Capture the cell that displays the provided text and extract its (X, Y) central coordinate. 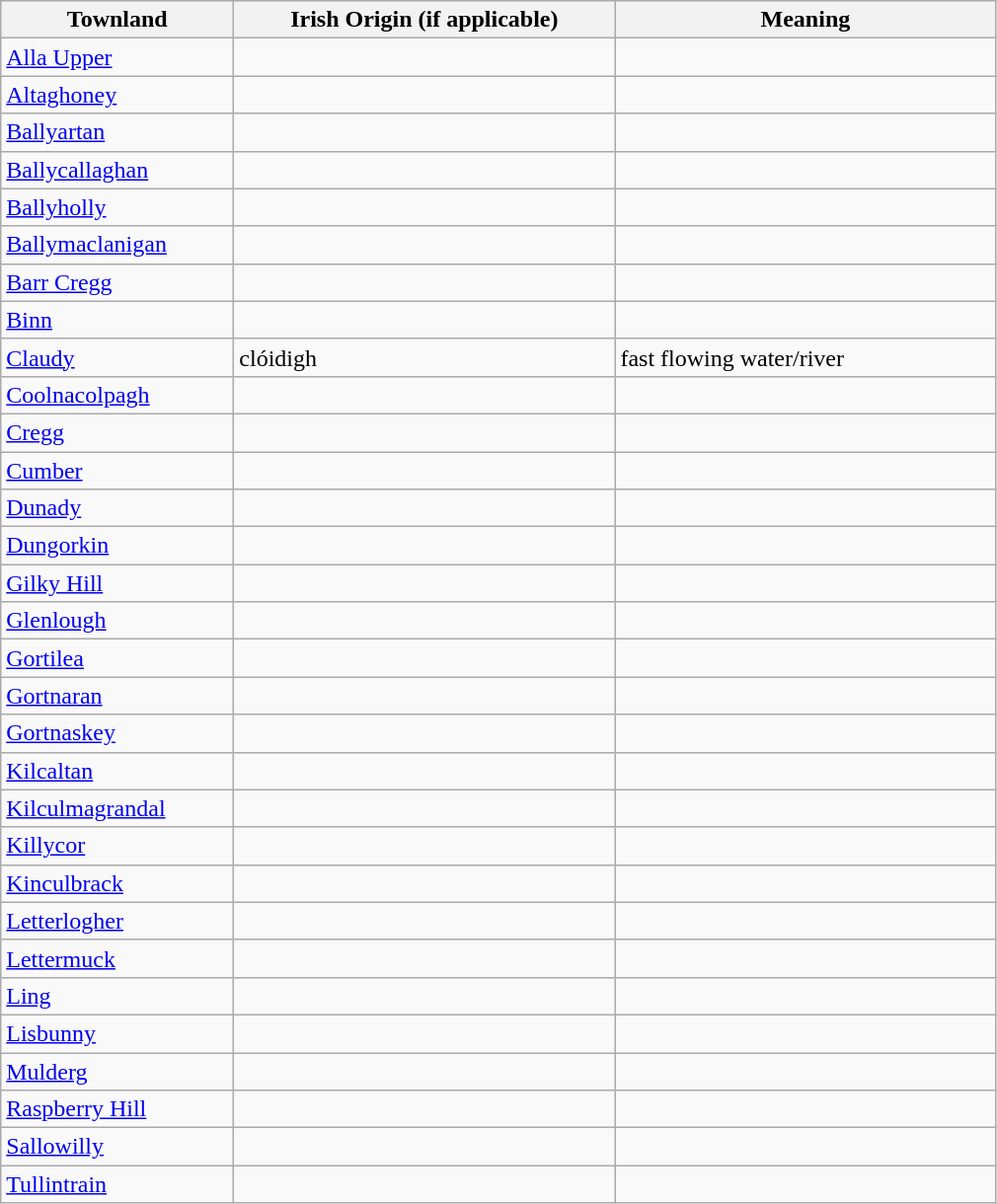
Kilculmagrandal (117, 808)
Lisbunny (117, 1033)
Gortnaskey (117, 733)
Coolnacolpagh (117, 395)
Meaning (805, 20)
Ballymaclanigan (117, 245)
Ballyholly (117, 207)
Dunady (117, 508)
Alla Upper (117, 57)
Letterlogher (117, 921)
Dungorkin (117, 546)
Altaghoney (117, 95)
Sallowilly (117, 1147)
Tullintrain (117, 1184)
Claudy (117, 357)
Gortilea (117, 658)
Lettermuck (117, 958)
Gilky Hill (117, 583)
Townland (117, 20)
Kilcaltan (117, 771)
Ballyartan (117, 132)
Cumber (117, 471)
Mulderg (117, 1071)
Ballycallaghan (117, 170)
Irish Origin (if applicable) (424, 20)
Gortnaran (117, 696)
Cregg (117, 432)
Binn (117, 320)
Barr Cregg (117, 282)
Ling (117, 996)
Killycor (117, 846)
clóidigh (424, 357)
Raspberry Hill (117, 1109)
Kinculbrack (117, 883)
fast flowing water/river (805, 357)
Glenlough (117, 621)
